Capture the cell that displays the provided text and extract its (x, y) central coordinate. 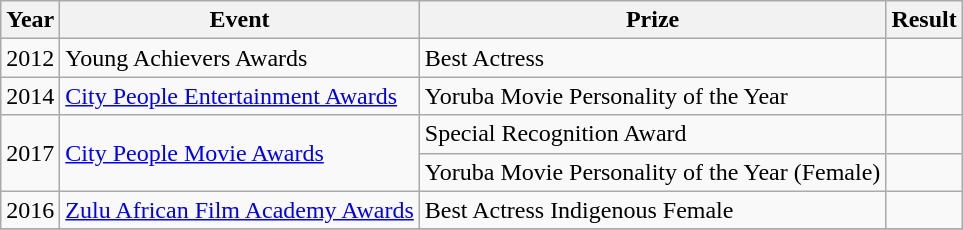
2012 (30, 58)
Yoruba Movie Personality of the Year (Female) (652, 172)
2017 (30, 153)
Best Actress Indigenous Female (652, 210)
Best Actress (652, 58)
2016 (30, 210)
Zulu African Film Academy Awards (240, 210)
City People Movie Awards (240, 153)
Special Recognition Award (652, 134)
Event (240, 20)
Year (30, 20)
Young Achievers Awards (240, 58)
Yoruba Movie Personality of the Year (652, 96)
Prize (652, 20)
2014 (30, 96)
Result (924, 20)
City People Entertainment Awards (240, 96)
